Output the (X, Y) coordinate of the center of the cell containing the given text.  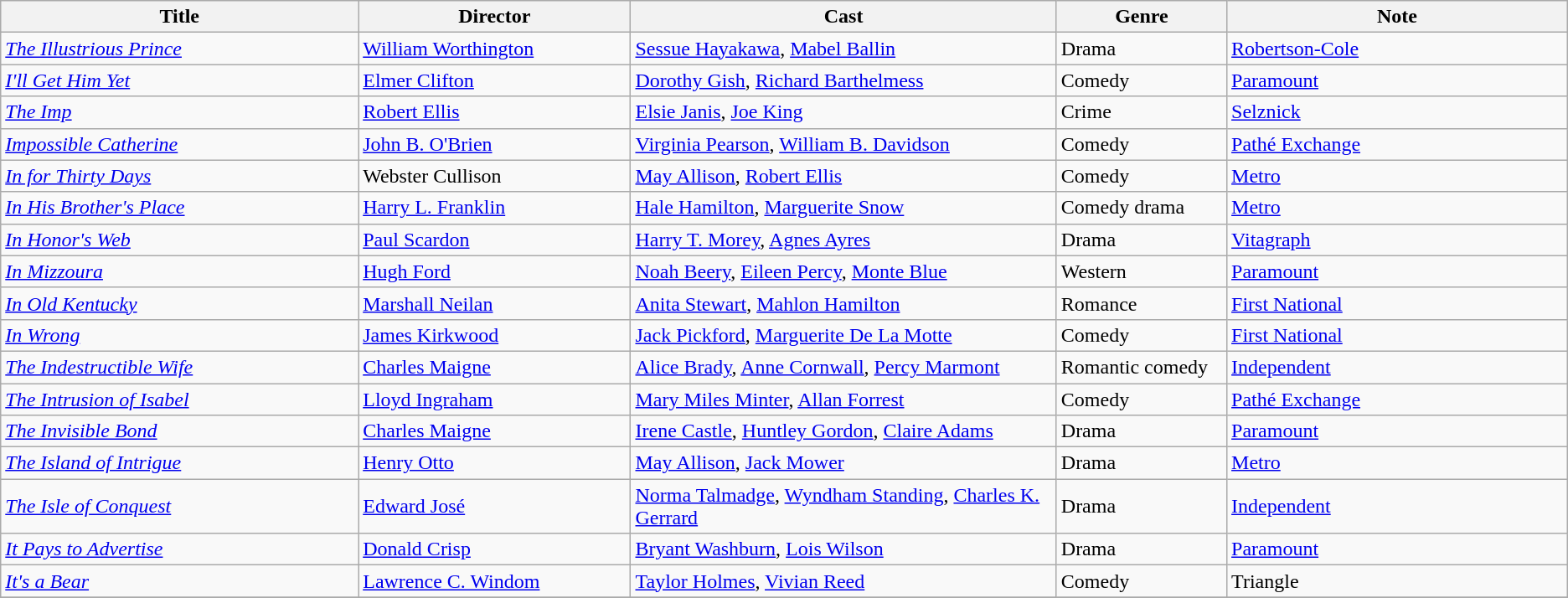
It's a Bear (179, 581)
Elsie Janis, Joe King (843, 112)
Romance (1141, 303)
Robertson-Cole (1397, 49)
Comedy drama (1141, 208)
The Invisible Bond (179, 431)
The Intrusion of Isabel (179, 400)
James Kirkwood (494, 335)
Alice Brady, Anne Cornwall, Percy Marmont (843, 367)
Irene Castle, Huntley Gordon, Claire Adams (843, 431)
May Allison, Jack Mower (843, 463)
It Pays to Advertise (179, 549)
Director (494, 17)
Note (1397, 17)
Lawrence C. Windom (494, 581)
In Wrong (179, 335)
Vitagraph (1397, 240)
May Allison, Robert Ellis (843, 176)
Title (179, 17)
Norma Talmadge, Wyndham Standing, Charles K. Gerrard (843, 506)
Hugh Ford (494, 271)
Lloyd Ingraham (494, 400)
Anita Stewart, Mahlon Hamilton (843, 303)
Edward José (494, 506)
Virginia Pearson, William B. Davidson (843, 144)
The Imp (179, 112)
Paul Scardon (494, 240)
Robert Ellis (494, 112)
The Island of Intrigue (179, 463)
In Mizzoura (179, 271)
Jack Pickford, Marguerite De La Motte (843, 335)
Donald Crisp (494, 549)
In His Brother's Place (179, 208)
Henry Otto (494, 463)
Taylor Holmes, Vivian Reed (843, 581)
In for Thirty Days (179, 176)
Dorothy Gish, Richard Barthelmess (843, 80)
William Worthington (494, 49)
Impossible Catherine (179, 144)
I'll Get Him Yet (179, 80)
The Isle of Conquest (179, 506)
Cast (843, 17)
Elmer Clifton (494, 80)
The Indestructible Wife (179, 367)
Mary Miles Minter, Allan Forrest (843, 400)
Harry T. Morey, Agnes Ayres (843, 240)
Marshall Neilan (494, 303)
John B. O'Brien (494, 144)
Crime (1141, 112)
Romantic comedy (1141, 367)
Bryant Washburn, Lois Wilson (843, 549)
Western (1141, 271)
Noah Beery, Eileen Percy, Monte Blue (843, 271)
Selznick (1397, 112)
Triangle (1397, 581)
The Illustrious Prince (179, 49)
Harry L. Franklin (494, 208)
Hale Hamilton, Marguerite Snow (843, 208)
Webster Cullison (494, 176)
Sessue Hayakawa, Mabel Ballin (843, 49)
In Honor's Web (179, 240)
Genre (1141, 17)
In Old Kentucky (179, 303)
